Pinpoint the cell where the given text exists, returning its (X, Y) midpoint coordinate. 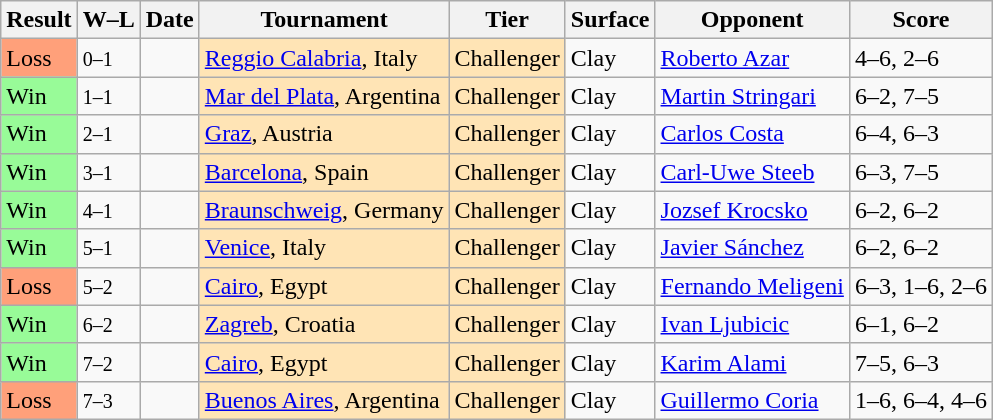
4–1 (108, 210)
6–4, 6–3 (920, 134)
Carlos Costa (752, 134)
7–3 (108, 400)
1–6, 6–4, 4–6 (920, 400)
Roberto Azar (752, 58)
Score (920, 20)
Tournament (324, 20)
Tier (507, 20)
Javier Sánchez (752, 248)
Opponent (752, 20)
Guillermo Coria (752, 400)
Karim Alami (752, 362)
Zagreb, Croatia (324, 324)
Surface (610, 20)
Jozsef Krocsko (752, 210)
Fernando Meligeni (752, 286)
7–2 (108, 362)
Braunschweig, Germany (324, 210)
Martin Stringari (752, 96)
6–1, 6–2 (920, 324)
Mar del Plata, Argentina (324, 96)
6–3, 1–6, 2–6 (920, 286)
W–L (108, 20)
Date (170, 20)
4–6, 2–6 (920, 58)
Result (39, 20)
3–1 (108, 172)
6–3, 7–5 (920, 172)
5–2 (108, 286)
7–5, 6–3 (920, 362)
2–1 (108, 134)
1–1 (108, 96)
Ivan Ljubicic (752, 324)
Reggio Calabria, Italy (324, 58)
Venice, Italy (324, 248)
Barcelona, Spain (324, 172)
6–2, 7–5 (920, 96)
0–1 (108, 58)
Graz, Austria (324, 134)
Buenos Aires, Argentina (324, 400)
Carl-Uwe Steeb (752, 172)
5–1 (108, 248)
6–2 (108, 324)
